Search for the cell housing the specified text and yield its (x, y) center coordinate. 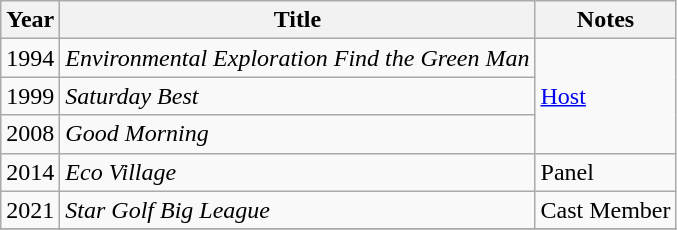
Cast Member (606, 210)
Notes (606, 20)
1999 (30, 96)
2014 (30, 172)
Good Morning (298, 134)
Environmental Exploration Find the Green Man (298, 58)
Title (298, 20)
2021 (30, 210)
1994 (30, 58)
Saturday Best (298, 96)
Year (30, 20)
Star Golf Big League (298, 210)
Eco Village (298, 172)
Panel (606, 172)
Host (606, 96)
2008 (30, 134)
